Capture the cell that displays the provided text and extract its [x, y] central coordinate. 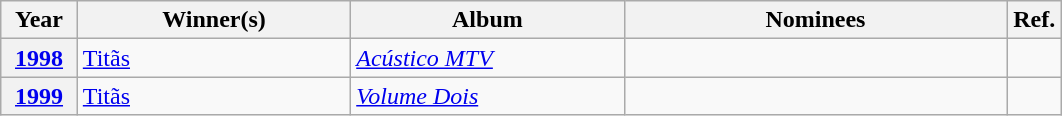
1999 [40, 96]
Nominees [816, 20]
Ref. [1034, 20]
1998 [40, 58]
Acústico MTV [488, 58]
Year [40, 20]
Volume Dois [488, 96]
Album [488, 20]
Winner(s) [214, 20]
